Identify which cell holds the provided text, then report its [x, y] central coordinate. 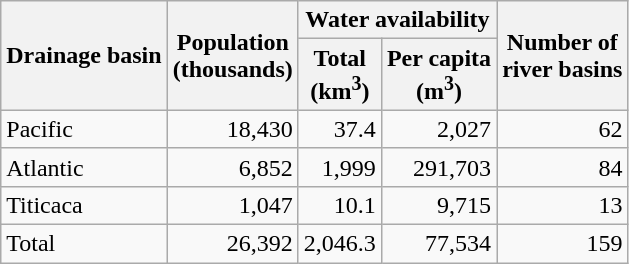
62 [562, 129]
Total(km3) [340, 75]
Pacific [84, 129]
1,999 [340, 167]
Population(thousands) [232, 56]
84 [562, 167]
Number ofriver basins [562, 56]
37.4 [340, 129]
Atlantic [84, 167]
13 [562, 205]
77,534 [438, 244]
159 [562, 244]
2,046.3 [340, 244]
9,715 [438, 205]
Water availability [397, 20]
2,027 [438, 129]
6,852 [232, 167]
Drainage basin [84, 56]
Per capita(m3) [438, 75]
291,703 [438, 167]
Total [84, 244]
18,430 [232, 129]
10.1 [340, 205]
Titicaca [84, 205]
26,392 [232, 244]
1,047 [232, 205]
